From the cell containing the given text, extract its center point as [x, y] coordinate. 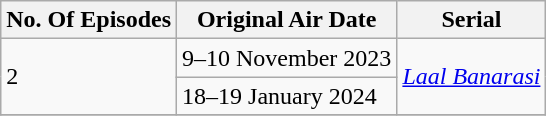
2 [89, 77]
Original Air Date [287, 20]
18–19 January 2024 [287, 96]
Laal Banarasi [472, 77]
No. Of Episodes [89, 20]
Serial [472, 20]
9–10 November 2023 [287, 58]
